Determine the [x, y] coordinate at the center of the cell enclosing the given text.  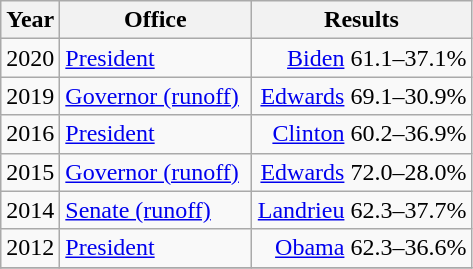
Results [362, 20]
Office [156, 20]
2015 [30, 172]
2020 [30, 58]
Biden 61.1–37.1% [362, 58]
2016 [30, 134]
Obama 62.3–36.6% [362, 248]
Edwards 72.0–28.0% [362, 172]
Year [30, 20]
Clinton 60.2–36.9% [362, 134]
Senate (runoff) [156, 210]
2014 [30, 210]
Landrieu 62.3–37.7% [362, 210]
2019 [30, 96]
2012 [30, 248]
Edwards 69.1–30.9% [362, 96]
